Provide the [X, Y] coordinate of the cell's center where the given text is located.  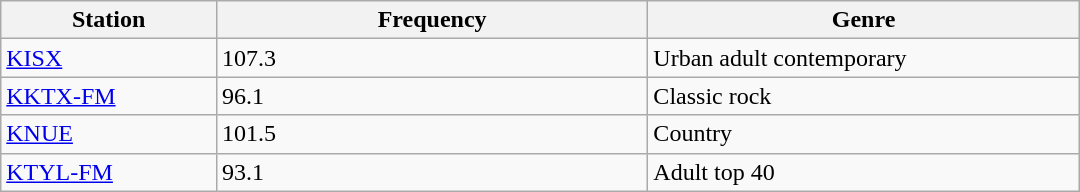
KTYL-FM [109, 172]
Station [109, 20]
Genre [864, 20]
KKTX-FM [109, 96]
93.1 [432, 172]
101.5 [432, 134]
Urban adult contemporary [864, 58]
KNUE [109, 134]
Adult top 40 [864, 172]
Frequency [432, 20]
Classic rock [864, 96]
KISX [109, 58]
107.3 [432, 58]
Country [864, 134]
96.1 [432, 96]
